From the cell containing the given text, extract its center point as [x, y] coordinate. 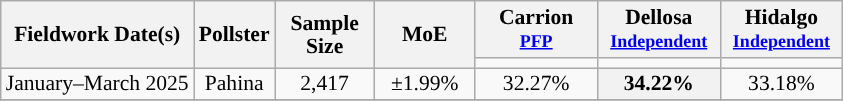
DellosaIndependent [658, 30]
CarrionPFP [536, 30]
32.27% [536, 84]
Pahina [234, 84]
34.22% [658, 84]
Fieldwork Date(s) [98, 34]
January–March 2025 [98, 84]
2,417 [325, 84]
HidalgoIndependent [782, 30]
33.18% [782, 84]
±1.99% [425, 84]
MoE [425, 34]
Pollster [234, 34]
Sample Size [325, 34]
